From the cell containing the given text, extract its center point as [X, Y] coordinate. 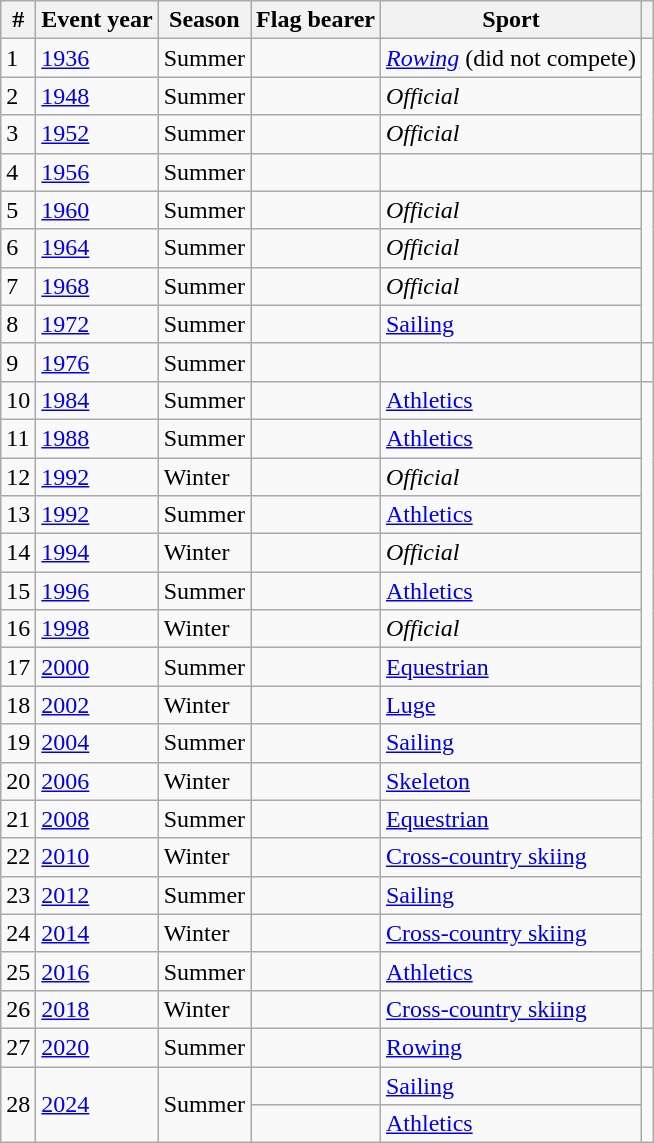
2008 [97, 819]
18 [18, 705]
2016 [97, 971]
1960 [97, 210]
21 [18, 819]
23 [18, 895]
8 [18, 324]
2 [18, 96]
2004 [97, 743]
2000 [97, 667]
1964 [97, 248]
2024 [97, 1104]
10 [18, 400]
Luge [510, 705]
1988 [97, 438]
1972 [97, 324]
15 [18, 591]
Sport [510, 20]
20 [18, 781]
1948 [97, 96]
2006 [97, 781]
2002 [97, 705]
9 [18, 362]
16 [18, 629]
Skeleton [510, 781]
3 [18, 134]
Rowing [510, 1047]
12 [18, 477]
2012 [97, 895]
27 [18, 1047]
2018 [97, 1009]
7 [18, 286]
1936 [97, 58]
14 [18, 553]
25 [18, 971]
13 [18, 515]
Flag bearer [316, 20]
6 [18, 248]
4 [18, 172]
1996 [97, 591]
Event year [97, 20]
1952 [97, 134]
19 [18, 743]
11 [18, 438]
5 [18, 210]
26 [18, 1009]
2010 [97, 857]
1994 [97, 553]
1956 [97, 172]
1968 [97, 286]
1998 [97, 629]
Rowing (did not compete) [510, 58]
1984 [97, 400]
# [18, 20]
24 [18, 933]
2014 [97, 933]
1 [18, 58]
22 [18, 857]
28 [18, 1104]
2020 [97, 1047]
17 [18, 667]
Season [204, 20]
1976 [97, 362]
